Scan for the cell matching the given text and deliver its [X, Y] coordinate at center. 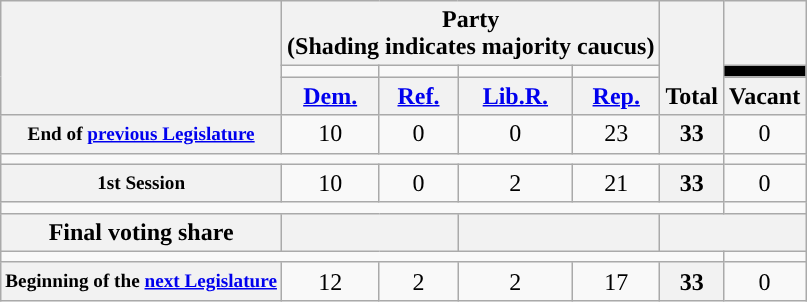
Ref. [418, 96]
1st Session [142, 183]
21 [616, 183]
Dem. [330, 96]
End of previous Legislature [142, 134]
Rep. [616, 96]
Final voting share [142, 232]
Beginning of the next Legislature [142, 281]
Lib.R. [515, 96]
Party (Shading indicates majority caucus) [471, 34]
23 [616, 134]
12 [330, 281]
17 [616, 281]
Total [692, 58]
Vacant [764, 96]
